Provide the [x, y] coordinate of the cell's center where the given text is located.  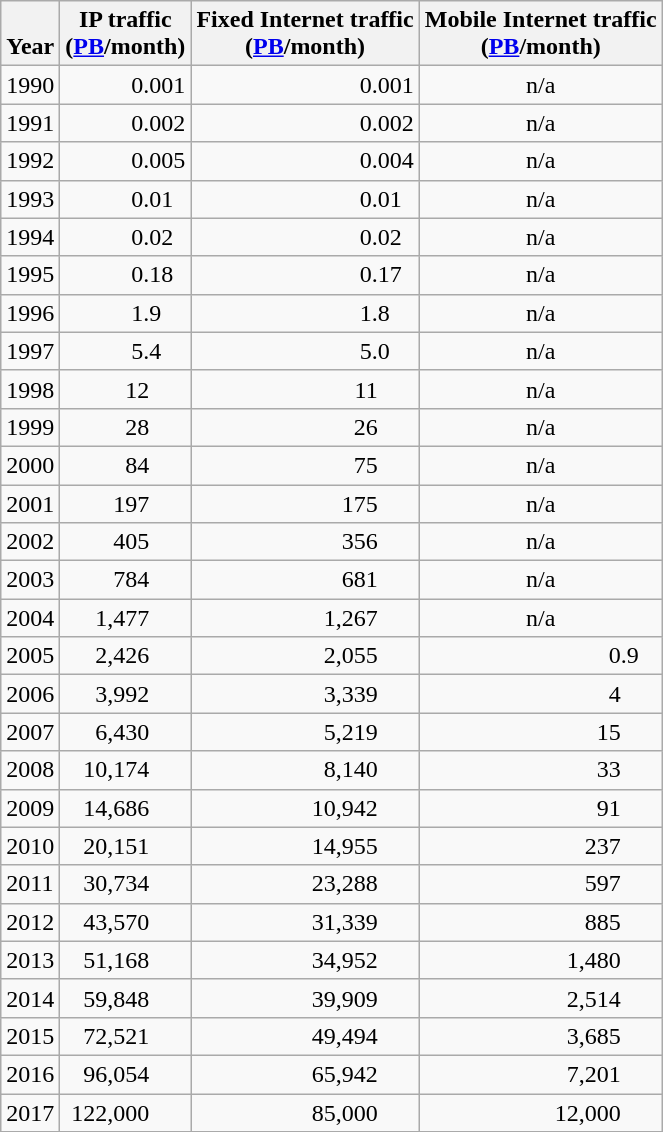
2013 [30, 960]
681 [305, 580]
784 [126, 580]
14,686 [126, 808]
26 [305, 427]
885 [540, 922]
7,201 [540, 1074]
12,000 [540, 1113]
2004 [30, 618]
5,219 [305, 732]
31,339 [305, 922]
23,288 [305, 884]
85,000 [305, 1113]
Year [30, 34]
72,521 [126, 1036]
43,570 [126, 922]
237 [540, 846]
1994 [30, 237]
2000 [30, 465]
1,480 [540, 960]
197 [126, 503]
0.18 [126, 275]
Mobile Internet traffic(PB/month) [540, 34]
1990 [30, 85]
30,734 [126, 884]
1.9 [126, 313]
96,054 [126, 1074]
4 [540, 694]
11 [305, 389]
3,339 [305, 694]
2002 [30, 542]
28 [126, 427]
2003 [30, 580]
91 [540, 808]
Fixed Internet traffic(PB/month) [305, 34]
122,000 [126, 1113]
2,514 [540, 998]
2007 [30, 732]
3,992 [126, 694]
1993 [30, 199]
84 [126, 465]
IP traffic(PB/month) [126, 34]
5.0 [305, 351]
1991 [30, 123]
33 [540, 770]
2012 [30, 922]
2017 [30, 1113]
5.4 [126, 351]
1,477 [126, 618]
2001 [30, 503]
0.9 [540, 656]
12 [126, 389]
3,685 [540, 1036]
34,952 [305, 960]
10,942 [305, 808]
1999 [30, 427]
356 [305, 542]
1996 [30, 313]
2,426 [126, 656]
2009 [30, 808]
2011 [30, 884]
1998 [30, 389]
10,174 [126, 770]
2006 [30, 694]
75 [305, 465]
1997 [30, 351]
14,955 [305, 846]
597 [540, 884]
15 [540, 732]
2,055 [305, 656]
2016 [30, 1074]
1992 [30, 161]
0.17 [305, 275]
1995 [30, 275]
1,267 [305, 618]
59,848 [126, 998]
49,494 [305, 1036]
2005 [30, 656]
175 [305, 503]
0.005 [126, 161]
2008 [30, 770]
2010 [30, 846]
1.8 [305, 313]
2015 [30, 1036]
0.004 [305, 161]
39,909 [305, 998]
8,140 [305, 770]
6,430 [126, 732]
51,168 [126, 960]
2014 [30, 998]
65,942 [305, 1074]
20,151 [126, 846]
405 [126, 542]
